Identify which cell holds the provided text, then report its (X, Y) central coordinate. 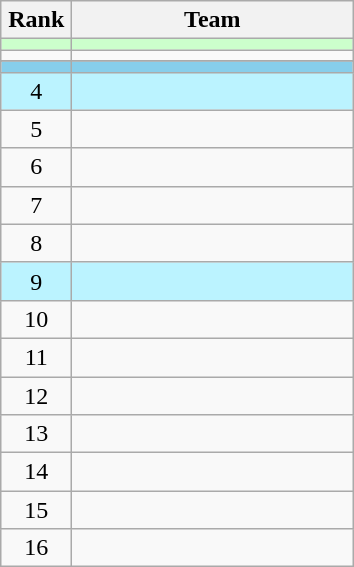
11 (36, 357)
12 (36, 395)
16 (36, 548)
Rank (36, 20)
6 (36, 167)
9 (36, 281)
7 (36, 205)
10 (36, 319)
13 (36, 434)
15 (36, 510)
5 (36, 129)
14 (36, 472)
Team (212, 20)
4 (36, 91)
8 (36, 243)
